Pinpoint the cell where the given text exists, returning its (x, y) midpoint coordinate. 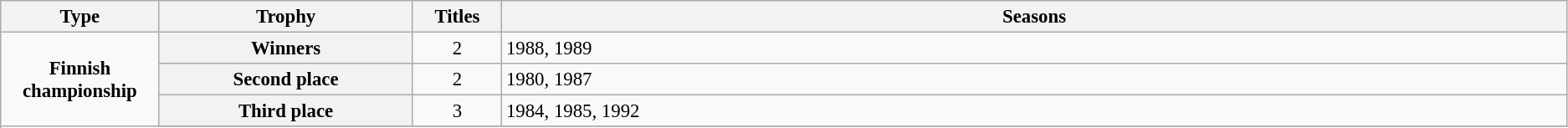
Type (80, 17)
Second place (286, 79)
Trophy (286, 17)
Finnish championship (80, 80)
1980, 1987 (1034, 79)
Third place (286, 111)
Seasons (1034, 17)
Winners (286, 49)
3 (457, 111)
Titles (457, 17)
1988, 1989 (1034, 49)
1984, 1985, 1992 (1034, 111)
